Pinpoint the cell where the given text exists, returning its [X, Y] midpoint coordinate. 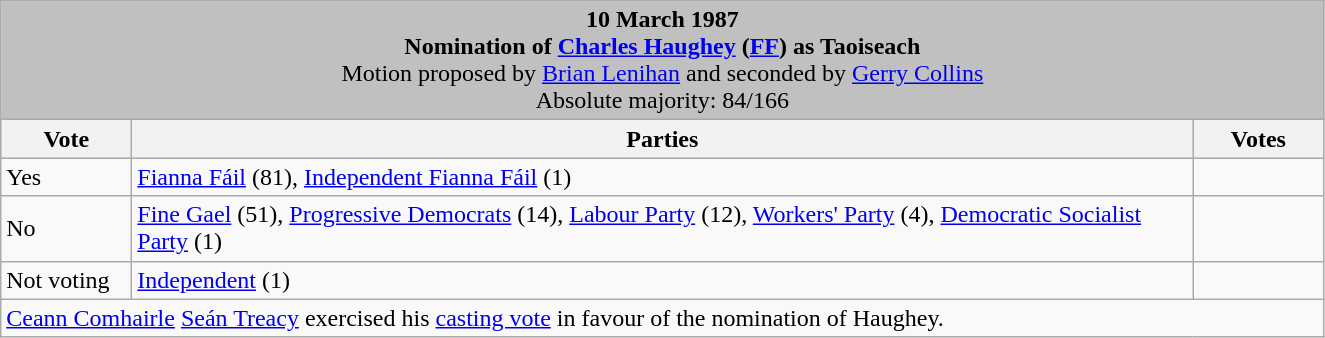
Parties [662, 139]
Vote [66, 139]
Ceann Comhairle Seán Treacy exercised his casting vote in favour of the nomination of Haughey. [662, 318]
Not voting [66, 280]
Yes [66, 177]
Fine Gael (51), Progressive Democrats (14), Labour Party (12), Workers' Party (4), Democratic Socialist Party (1) [662, 228]
Fianna Fáil (81), Independent Fianna Fáil (1) [662, 177]
No [66, 228]
Votes [1258, 139]
Independent (1) [662, 280]
10 March 1987Nomination of Charles Haughey (FF) as TaoiseachMotion proposed by Brian Lenihan and seconded by Gerry CollinsAbsolute majority: 84/166 [662, 60]
